For the text-containing cell, return its midpoint in (x, y) coordinate format. 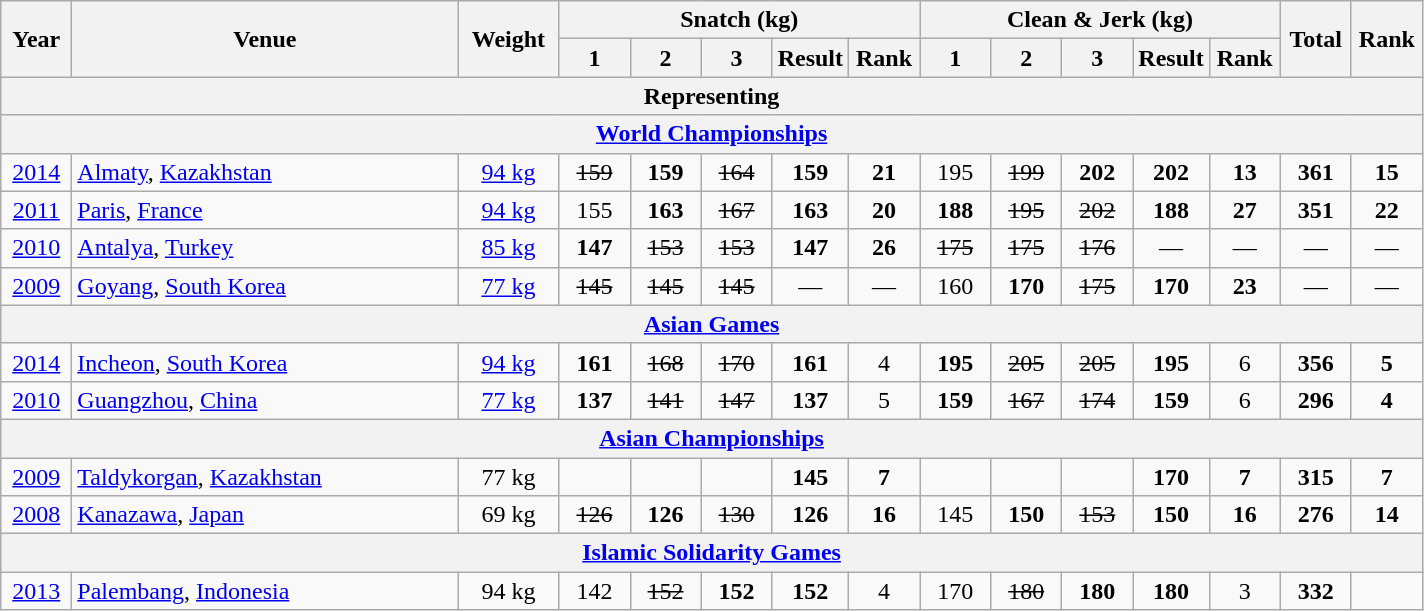
Kanazawa, Japan (265, 515)
Clean & Jerk (kg) (1100, 20)
130 (736, 515)
Year (36, 39)
Taldykorgan, Kazakhstan (265, 477)
Asian Championships (712, 438)
27 (1244, 210)
155 (594, 210)
315 (1316, 477)
26 (884, 248)
2011 (36, 210)
22 (1386, 210)
Almaty, Kazakhstan (265, 172)
Islamic Solidarity Games (712, 553)
Asian Games (712, 324)
Antalya, Turkey (265, 248)
Weight (508, 39)
356 (1316, 362)
Snatch (kg) (740, 20)
168 (666, 362)
Incheon, South Korea (265, 362)
69 kg (508, 515)
15 (1386, 172)
296 (1316, 400)
14 (1386, 515)
13 (1244, 172)
85 kg (508, 248)
Palembang, Indonesia (265, 591)
142 (594, 591)
160 (956, 286)
Goyang, South Korea (265, 286)
Paris, France (265, 210)
361 (1316, 172)
Guangzhou, China (265, 400)
332 (1316, 591)
21 (884, 172)
141 (666, 400)
Venue (265, 39)
Representing (712, 96)
2008 (36, 515)
Total (1316, 39)
199 (1026, 172)
174 (1098, 400)
20 (884, 210)
2013 (36, 591)
World Championships (712, 134)
164 (736, 172)
176 (1098, 248)
23 (1244, 286)
276 (1316, 515)
351 (1316, 210)
